Pinpoint the cell where the given text exists, returning its [X, Y] midpoint coordinate. 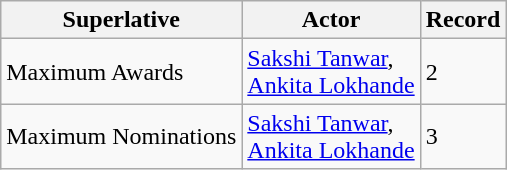
Maximum Awards [122, 72]
Actor [331, 20]
Sakshi Tanwar, Ankita Lokhande [331, 136]
Superlative [122, 20]
2 [463, 72]
Maximum Nominations [122, 136]
3 [463, 136]
Record [463, 20]
Sakshi Tanwar,Ankita Lokhande [331, 72]
